Search for the cell housing the specified text and yield its (x, y) center coordinate. 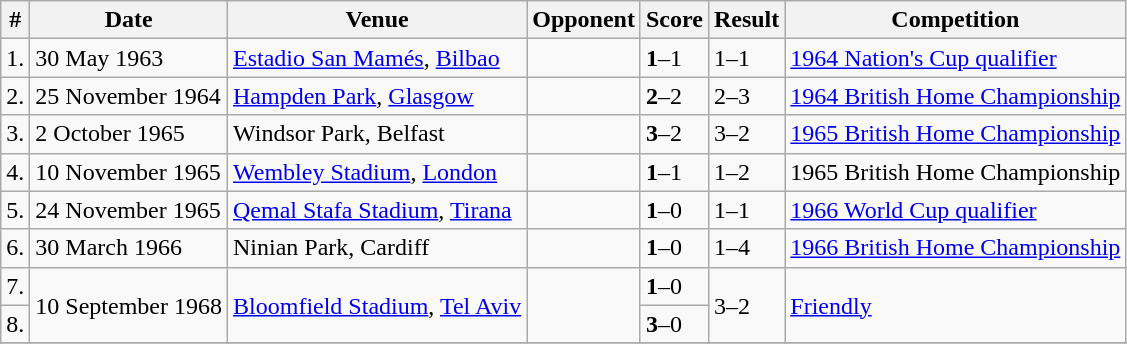
Wembley Stadium, London (378, 172)
Windsor Park, Belfast (378, 134)
1966 World Cup qualifier (956, 210)
1966 British Home Championship (956, 248)
1964 British Home Championship (956, 96)
Estadio San Mamés, Bilbao (378, 58)
2–3 (746, 96)
30 May 1963 (129, 58)
Friendly (956, 305)
4. (16, 172)
3. (16, 134)
10 November 1965 (129, 172)
25 November 1964 (129, 96)
Competition (956, 20)
2. (16, 96)
30 March 1966 (129, 248)
5. (16, 210)
3–0 (674, 324)
Qemal Stafa Stadium, Tirana (378, 210)
1–2 (746, 172)
10 September 1968 (129, 305)
1–4 (746, 248)
# (16, 20)
Opponent (584, 20)
8. (16, 324)
Score (674, 20)
Result (746, 20)
1964 Nation's Cup qualifier (956, 58)
7. (16, 286)
Ninian Park, Cardiff (378, 248)
Venue (378, 20)
Hampden Park, Glasgow (378, 96)
2–2 (674, 96)
Date (129, 20)
2 October 1965 (129, 134)
6. (16, 248)
24 November 1965 (129, 210)
1. (16, 58)
Bloomfield Stadium, Tel Aviv (378, 305)
